Determine the [X, Y] coordinate at the center of the cell enclosing the given text.  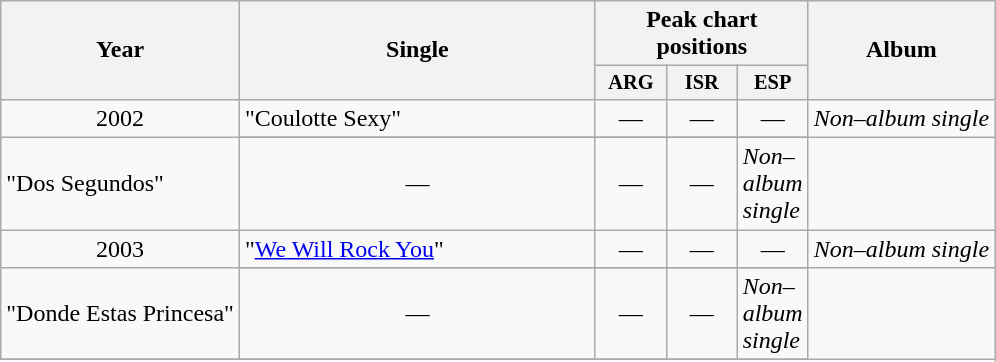
ESP [772, 83]
Album [901, 50]
"Donde Estas Princesa" [120, 314]
ISR [702, 83]
"Coulotte Sexy" [417, 118]
2002 [120, 118]
Single [417, 50]
"Dos Segundos" [120, 184]
2003 [120, 249]
Year [120, 50]
ARG [630, 83]
Peak chart positions [702, 34]
"We Will Rock You" [417, 249]
